Detect which cell encompasses the target text, then output its [X, Y] center coordinate. 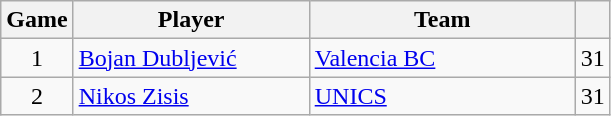
Bojan Dubljević [191, 58]
Player [191, 20]
Nikos Zisis [191, 96]
2 [37, 96]
Game [37, 20]
1 [37, 58]
Team [442, 20]
Valencia BC [442, 58]
UNICS [442, 96]
